Identify which cell holds the provided text, then report its [X, Y] central coordinate. 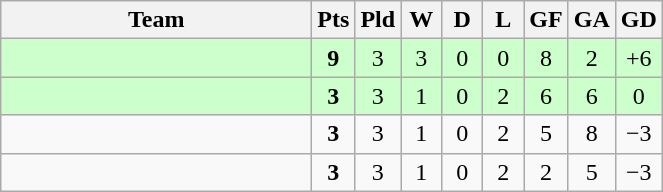
GF [546, 20]
9 [334, 58]
Team [156, 20]
GA [592, 20]
Pld [378, 20]
L [504, 20]
Pts [334, 20]
+6 [638, 58]
D [462, 20]
GD [638, 20]
W [422, 20]
